For the text-containing cell, return its midpoint in (x, y) coordinate format. 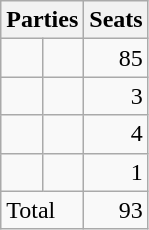
4 (116, 134)
85 (116, 58)
3 (116, 96)
Total (42, 210)
Seats (116, 20)
Parties (42, 20)
1 (116, 172)
93 (116, 210)
